Search for the cell housing the specified text and yield its [x, y] center coordinate. 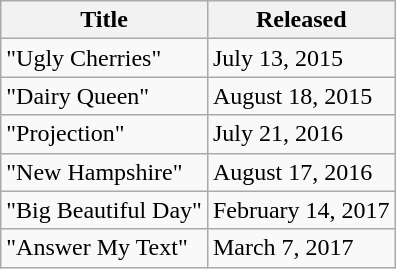
"Ugly Cherries" [104, 58]
August 18, 2015 [301, 96]
"New Hampshire" [104, 172]
February 14, 2017 [301, 210]
August 17, 2016 [301, 172]
"Answer My Text" [104, 248]
"Big Beautiful Day" [104, 210]
March 7, 2017 [301, 248]
"Dairy Queen" [104, 96]
July 21, 2016 [301, 134]
July 13, 2015 [301, 58]
"Projection" [104, 134]
Released [301, 20]
Title [104, 20]
